Output the [x, y] coordinate of the center of the cell containing the given text.  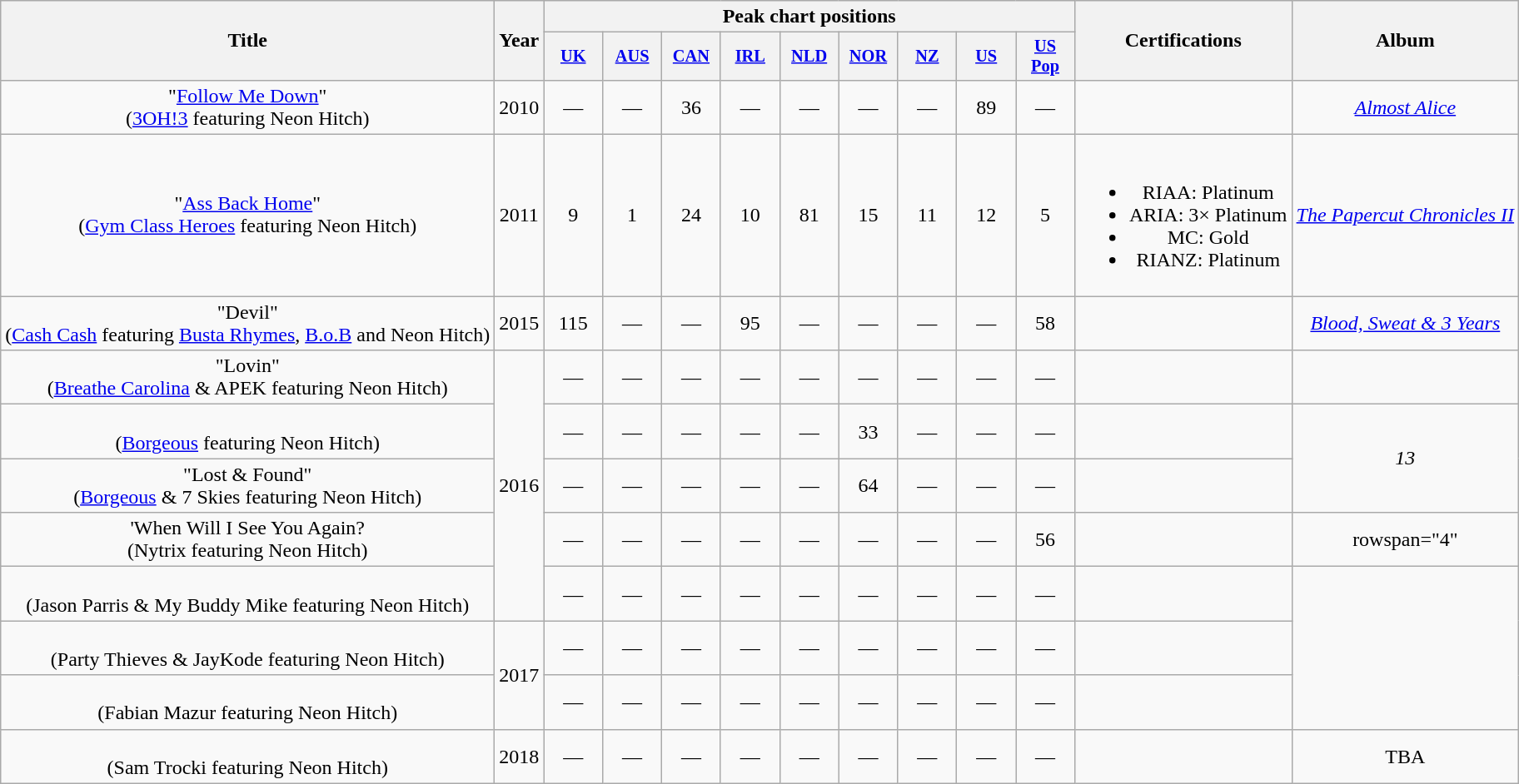
Album [1406, 41]
The Papercut Chronicles II [1406, 216]
rowspan="4" [1406, 539]
"Lovin"(Breathe Carolina & APEK featuring Neon Hitch) [248, 378]
Almost Alice [1406, 107]
10 [750, 216]
36 [691, 107]
89 [986, 107]
11 [928, 216]
2017 [520, 675]
2015 [520, 323]
"Devil"(Cash Cash featuring Busta Rhymes, B.o.B and Neon Hitch) [248, 323]
95 [750, 323]
1 [633, 216]
NLD [809, 57]
IRL [750, 57]
64 [868, 486]
'When Will I See You Again?(Nytrix featuring Neon Hitch) [248, 539]
US [986, 57]
"Lost & Found"(Borgeous & 7 Skies featuring Neon Hitch) [248, 486]
2016 [520, 486]
Blood, Sweat & 3 Years [1406, 323]
TBA [1406, 756]
13 [1406, 459]
Year [520, 41]
NZ [928, 57]
12 [986, 216]
2011 [520, 216]
15 [868, 216]
56 [1046, 539]
Certifications [1183, 41]
33 [868, 431]
5 [1046, 216]
Title [248, 41]
(Party Thieves & JayKode featuring Neon Hitch) [248, 648]
AUS [633, 57]
"Follow Me Down"(3OH!3 featuring Neon Hitch) [248, 107]
24 [691, 216]
81 [809, 216]
RIAA: PlatinumARIA: 3× PlatinumMC: GoldRIANZ: Platinum [1183, 216]
(Sam Trocki featuring Neon Hitch) [248, 756]
9 [573, 216]
CAN [691, 57]
"Ass Back Home"(Gym Class Heroes featuring Neon Hitch) [248, 216]
(Fabian Mazur featuring Neon Hitch) [248, 702]
2010 [520, 107]
UK [573, 57]
2018 [520, 756]
USPop [1046, 57]
(Borgeous featuring Neon Hitch) [248, 431]
NOR [868, 57]
58 [1046, 323]
(Jason Parris & My Buddy Mike featuring Neon Hitch) [248, 594]
115 [573, 323]
Peak chart positions [809, 17]
